Determine the [x, y] coordinate at the center of the cell enclosing the given text.  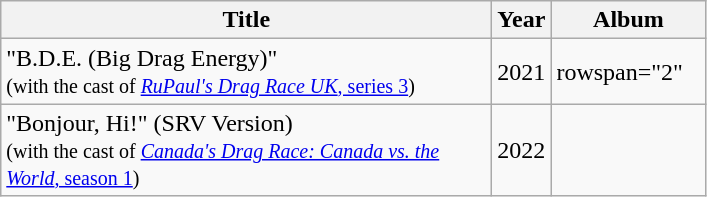
Year [522, 20]
"B.D.E. (Big Drag Energy)"(with the cast of RuPaul's Drag Race UK, series 3) [246, 72]
2021 [522, 72]
Title [246, 20]
"Bonjour, Hi!" (SRV Version)(with the cast of Canada's Drag Race: Canada vs. the World, season 1) [246, 150]
Album [628, 20]
2022 [522, 150]
rowspan="2" [628, 72]
